Locate the cell with the specified text and output its (x, y) center coordinate. 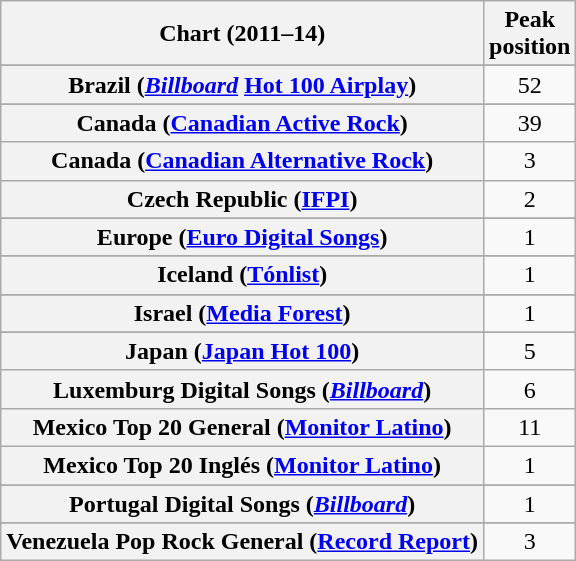
Iceland (Tónlist) (242, 275)
Europe (Euro Digital Songs) (242, 237)
Portugal Digital Songs (Billboard) (242, 503)
Japan (Japan Hot 100) (242, 351)
Luxemburg Digital Songs (Billboard) (242, 389)
Peakposition (530, 34)
Israel (Media Forest) (242, 313)
Venezuela Pop Rock General (Record Report) (242, 542)
Czech Republic (IFPI) (242, 199)
Mexico Top 20 General (Monitor Latino) (242, 427)
5 (530, 351)
Chart (2011–14) (242, 34)
2 (530, 199)
39 (530, 123)
52 (530, 85)
Canada (Canadian Alternative Rock) (242, 161)
Brazil (Billboard Hot 100 Airplay) (242, 85)
Mexico Top 20 Inglés (Monitor Latino) (242, 465)
Canada (Canadian Active Rock) (242, 123)
11 (530, 427)
6 (530, 389)
